Identify which cell holds the provided text, then report its [X, Y] central coordinate. 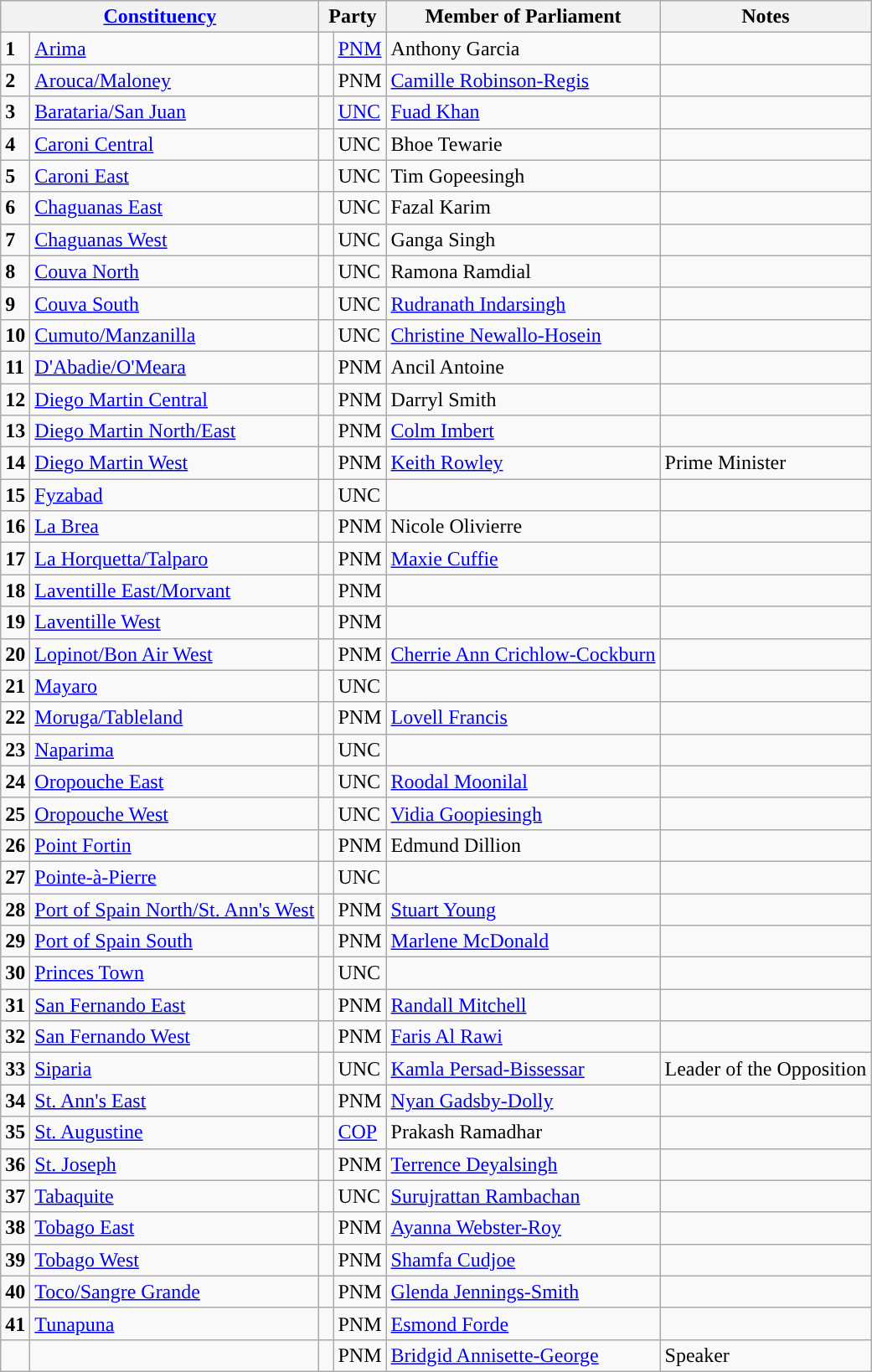
St. Augustine [174, 1132]
D'Abadie/O'Meara [174, 367]
10 [15, 335]
33 [15, 1069]
Fazal Karim [523, 208]
Party [353, 17]
Darryl Smith [523, 400]
La Horquetta/Talparo [174, 559]
26 [15, 845]
22 [15, 718]
15 [15, 495]
Christine Newallo-Hosein [523, 335]
31 [15, 1005]
Rudranath Indarsingh [523, 303]
Keith Rowley [523, 463]
Member of Parliament [523, 17]
Bhoe Tewarie [523, 144]
Mayaro [174, 686]
COP [360, 1132]
38 [15, 1228]
Tunapuna [174, 1323]
Glenda Jennings-Smith [523, 1292]
Chaguanas East [174, 208]
Roodal Moonilal [523, 781]
13 [15, 431]
St. Joseph [174, 1164]
Surujrattan Rambachan [523, 1196]
14 [15, 463]
1 [15, 49]
Port of Spain North/St. Ann's West [174, 909]
17 [15, 559]
Tim Gopeesingh [523, 176]
Randall Mitchell [523, 1005]
3 [15, 112]
Caroni Central [174, 144]
Couva North [174, 271]
30 [15, 973]
Diego Martin Central [174, 400]
18 [15, 591]
9 [15, 303]
Speaker [766, 1355]
Moruga/Tableland [174, 718]
Stuart Young [523, 909]
8 [15, 271]
Ayanna Webster-Roy [523, 1228]
Lopinot/Bon Air West [174, 654]
19 [15, 622]
Laventille East/Morvant [174, 591]
29 [15, 941]
27 [15, 877]
41 [15, 1323]
24 [15, 781]
20 [15, 654]
4 [15, 144]
Ramona Ramdial [523, 271]
Princes Town [174, 973]
Bridgid Annisette-George [523, 1355]
Shamfa Cudjoe [523, 1260]
11 [15, 367]
San Fernando West [174, 1037]
Tobago West [174, 1260]
Tabaquite [174, 1196]
Arouca/Maloney [174, 80]
Leader of the Opposition [766, 1069]
Barataria/San Juan [174, 112]
Vidia Goopiesingh [523, 813]
Oropouche West [174, 813]
Diego Martin West [174, 463]
16 [15, 527]
Nyan Gadsby-Dolly [523, 1101]
Lovell Francis [523, 718]
La Brea [174, 527]
Nicole Olivierre [523, 527]
Caroni East [174, 176]
5 [15, 176]
Edmund Dillion [523, 845]
Ganga Singh [523, 240]
36 [15, 1164]
Fyzabad [174, 495]
25 [15, 813]
San Fernando East [174, 1005]
21 [15, 686]
Maxie Cuffie [523, 559]
6 [15, 208]
34 [15, 1101]
Colm Imbert [523, 431]
Kamla Persad-Bissessar [523, 1069]
Terrence Deyalsingh [523, 1164]
Arima [174, 49]
35 [15, 1132]
12 [15, 400]
Toco/Sangre Grande [174, 1292]
Pointe-à-Pierre [174, 877]
Cherrie Ann Crichlow-Cockburn [523, 654]
Fuad Khan [523, 112]
Ancil Antoine [523, 367]
Point Fortin [174, 845]
2 [15, 80]
Couva South [174, 303]
28 [15, 909]
Laventille West [174, 622]
Marlene McDonald [523, 941]
39 [15, 1260]
Siparia [174, 1069]
Chaguanas West [174, 240]
40 [15, 1292]
23 [15, 750]
37 [15, 1196]
Faris Al Rawi [523, 1037]
Esmond Forde [523, 1323]
7 [15, 240]
Notes [766, 17]
Tobago East [174, 1228]
32 [15, 1037]
Diego Martin North/East [174, 431]
Anthony Garcia [523, 49]
Constituency [160, 17]
Oropouche East [174, 781]
Prime Minister [766, 463]
Cumuto/Manzanilla [174, 335]
Port of Spain South [174, 941]
St. Ann's East [174, 1101]
Prakash Ramadhar [523, 1132]
Naparima [174, 750]
Camille Robinson-Regis [523, 80]
